Provide the (X, Y) coordinate of the cell's center where the given text is located.  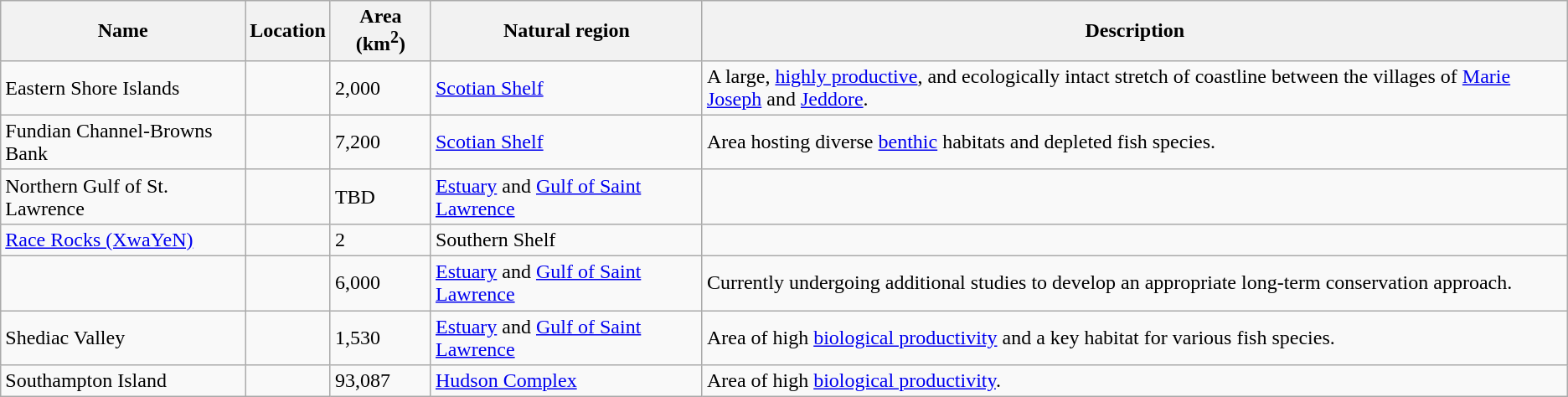
Name (123, 31)
Fundian Channel-Browns Bank (123, 142)
7,200 (380, 142)
Shediac Valley (123, 338)
Southern Shelf (566, 240)
Race Rocks (XwaYeN) (123, 240)
A large, highly productive, and ecologically intact stretch of coastline between the villages of Marie Joseph and Jeddore. (1134, 87)
2,000 (380, 87)
6,000 (380, 283)
Area (km2) (380, 31)
Natural region (566, 31)
Area of high biological productivity and a key habitat for various fish species. (1134, 338)
Description (1134, 31)
93,087 (380, 381)
Hudson Complex (566, 381)
Area hosting diverse benthic habitats and depleted fish species. (1134, 142)
Area of high biological productivity. (1134, 381)
TBD (380, 196)
Location (288, 31)
2 (380, 240)
Northern Gulf of St. Lawrence (123, 196)
Eastern Shore Islands (123, 87)
Southampton Island (123, 381)
1,530 (380, 338)
Currently undergoing additional studies to develop an appropriate long-term conservation approach. (1134, 283)
